Detect which cell encompasses the target text, then output its [X, Y] center coordinate. 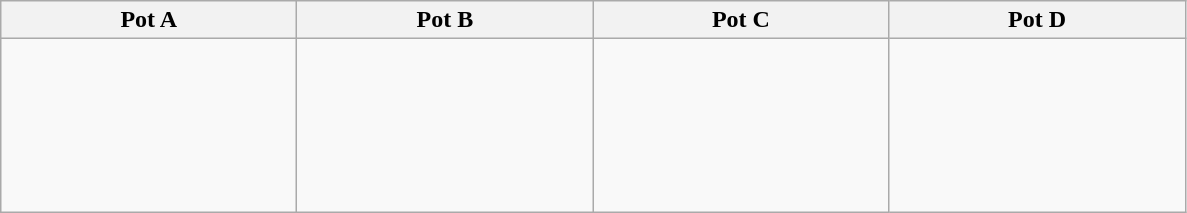
Pot C [741, 20]
Pot A [149, 20]
Pot B [445, 20]
Pot D [1037, 20]
